Determine the [X, Y] coordinate at the center of the cell enclosing the given text.  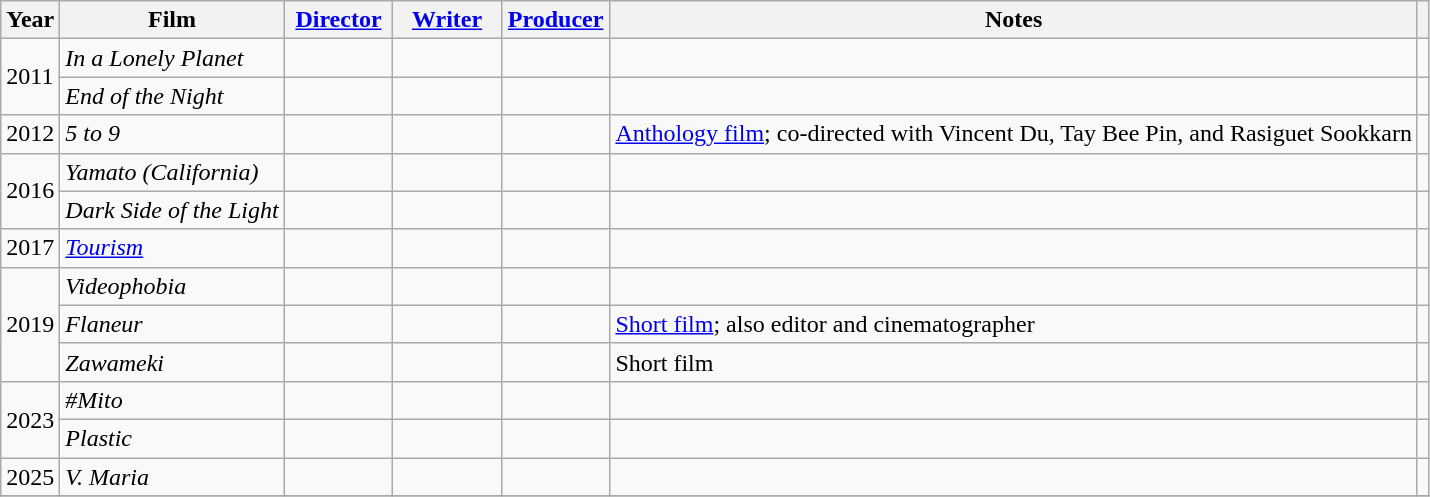
2019 [30, 324]
Zawameki [172, 362]
Writer [448, 20]
Director [338, 20]
Producer [556, 20]
In a Lonely Planet [172, 58]
#Mito [172, 400]
2017 [30, 248]
2023 [30, 419]
Anthology film; co-directed with Vincent Du, Tay Bee Pin, and Rasiguet Sookkarn [1014, 134]
Plastic [172, 438]
5 to 9 [172, 134]
2025 [30, 477]
Videophobia [172, 286]
2016 [30, 191]
Film [172, 20]
Year [30, 20]
Notes [1014, 20]
Short film; also editor and cinematographer [1014, 324]
2012 [30, 134]
End of the Night [172, 96]
Tourism [172, 248]
Short film [1014, 362]
Dark Side of the Light [172, 210]
Yamato (California) [172, 172]
V. Maria [172, 477]
2011 [30, 77]
Flaneur [172, 324]
